Identify which cell holds the provided text, then report its (X, Y) central coordinate. 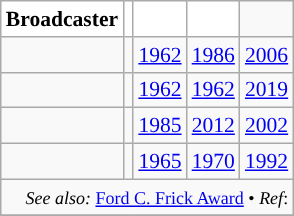
See also: Ford C. Frick Award • Ref: (147, 197)
1985 (160, 126)
1965 (160, 162)
2006 (266, 55)
1992 (266, 162)
2002 (266, 126)
1970 (214, 162)
2019 (266, 90)
Broadcaster (62, 19)
1986 (214, 55)
2012 (214, 126)
